Provide the (x, y) coordinate of the cell's center where the given text is located.  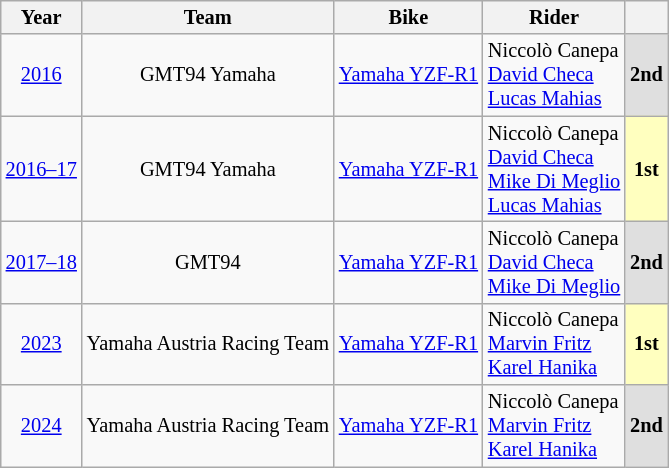
2016 (42, 75)
2024 (42, 426)
Niccolò Canepa David Checa Lucas Mahias (554, 75)
Year (42, 17)
Team (208, 17)
Bike (408, 17)
2016–17 (42, 169)
Niccolò Canepa David Checa Mike Di Meglio Lucas Mahias (554, 169)
Niccolò Canepa David Checa Mike Di Meglio (554, 262)
GMT94 (208, 262)
2023 (42, 344)
2017–18 (42, 262)
Rider (554, 17)
